Pinpoint the cell where the given text exists, returning its [X, Y] midpoint coordinate. 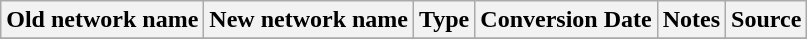
Conversion Date [566, 20]
Source [766, 20]
Type [444, 20]
Notes [691, 20]
New network name [309, 20]
Old network name [102, 20]
